Identify which cell holds the provided text, then report its (X, Y) central coordinate. 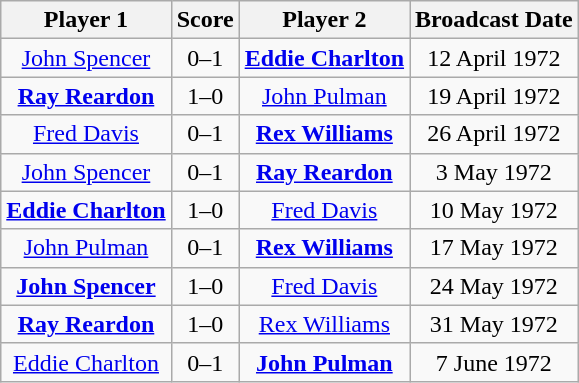
3 May 1972 (494, 172)
Player 1 (86, 20)
19 April 1972 (494, 96)
26 April 1972 (494, 134)
Broadcast Date (494, 20)
24 May 1972 (494, 286)
Score (205, 20)
Player 2 (324, 20)
7 June 1972 (494, 362)
31 May 1972 (494, 324)
17 May 1972 (494, 248)
10 May 1972 (494, 210)
12 April 1972 (494, 58)
